Detect which cell encompasses the target text, then output its (x, y) center coordinate. 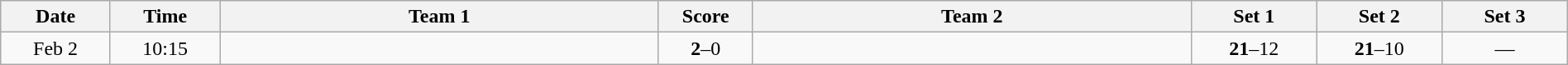
21–12 (1255, 48)
Set 1 (1255, 17)
Feb 2 (56, 48)
10:15 (165, 48)
Set 2 (1379, 17)
Team 2 (972, 17)
— (1505, 48)
Set 3 (1505, 17)
2–0 (705, 48)
Score (705, 17)
21–10 (1379, 48)
Team 1 (439, 17)
Date (56, 17)
Time (165, 17)
